From the cell containing the given text, extract its center point as (x, y) coordinate. 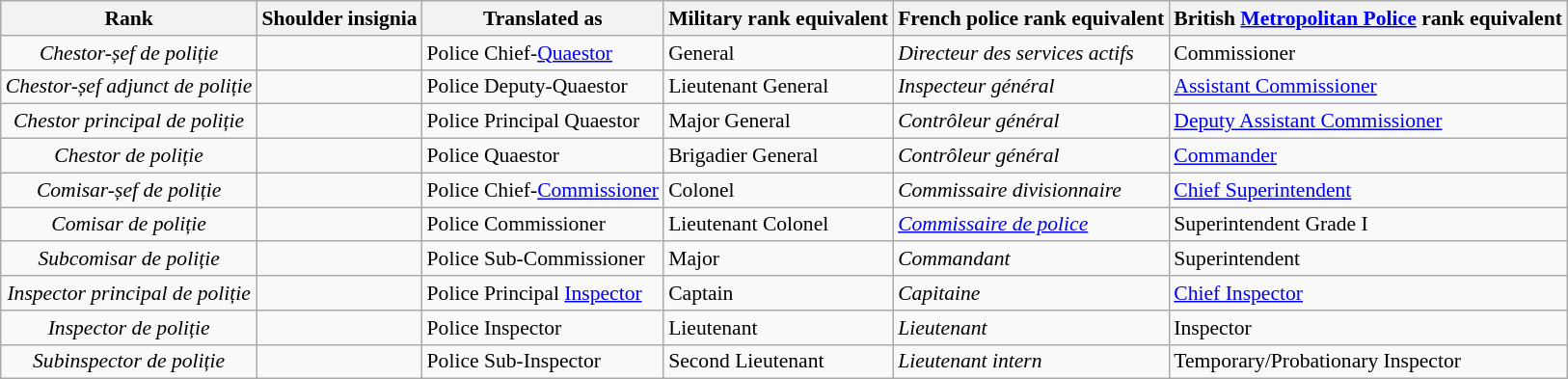
French police rank equivalent (1031, 18)
Chestor de poliție (129, 156)
Capitaine (1031, 293)
Police Quaestor (544, 156)
Commissaire de police (1031, 225)
Comisar de poliție (129, 225)
Assistant Commissioner (1367, 87)
Police Deputy-Quaestor (544, 87)
Brigadier General (778, 156)
Inspector (1367, 328)
Chestor-șef adjunct de poliție (129, 87)
Subcomisar de poliție (129, 259)
Directeur des services actifs (1031, 53)
Deputy Assistant Commissioner (1367, 122)
Lieutenant Colonel (778, 225)
Superintendent Grade I (1367, 225)
Subinspector de poliție (129, 362)
Police Sub-Inspector (544, 362)
Captain (778, 293)
Police Sub-Commissioner (544, 259)
Superintendent (1367, 259)
Commissaire divisionnaire (1031, 190)
Chestor principal de poliție (129, 122)
Inspector principal de poliție (129, 293)
Chief Inspector (1367, 293)
Major (778, 259)
Chestor-șef de poliție (129, 53)
Commissioner (1367, 53)
Military rank equivalent (778, 18)
Police Commissioner (544, 225)
British Metropolitan Police rank equivalent (1367, 18)
Inspecteur général (1031, 87)
Lieutenant General (778, 87)
Temporary/Probationary Inspector (1367, 362)
Colonel (778, 190)
Chief Superintendent (1367, 190)
Comisar-șef de poliție (129, 190)
Police Chief-Commissioner (544, 190)
Commander (1367, 156)
Police Principal Quaestor (544, 122)
Translated as (544, 18)
Rank (129, 18)
Police Chief-Quaestor (544, 53)
General (778, 53)
Major General (778, 122)
Shoulder insignia (339, 18)
Police Principal Inspector (544, 293)
Commandant (1031, 259)
Police Inspector (544, 328)
Second Lieutenant (778, 362)
Inspector de poliție (129, 328)
Lieutenant intern (1031, 362)
